Return [X, Y] of the center of cell containing provided text 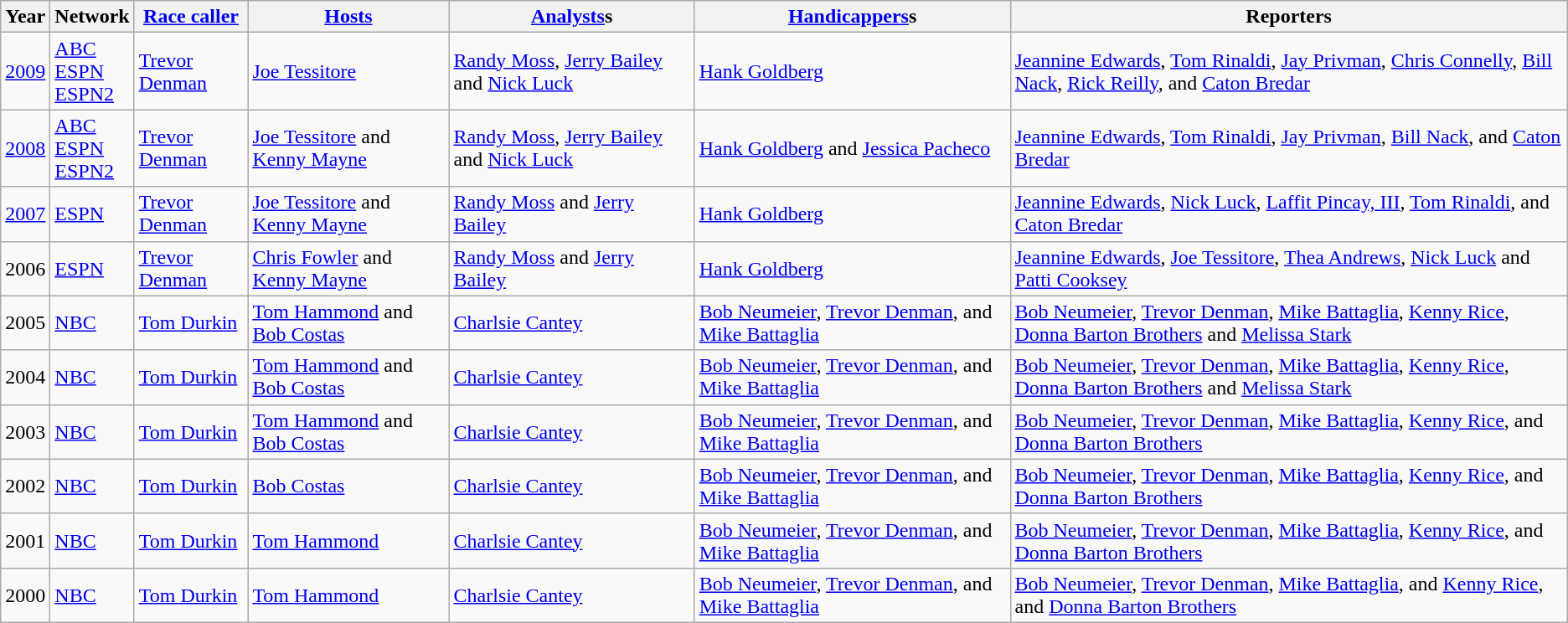
Analystss [571, 17]
Jeannine Edwards, Tom Rinaldi, Jay Privman, Chris Connelly, Bill Nack, Rick Reilly, and Caton Bredar [1288, 71]
Hosts [348, 17]
Year [25, 17]
Chris Fowler and Kenny Mayne [348, 268]
2007 [25, 214]
2000 [25, 595]
Hank Goldberg and Jessica Pacheco [853, 148]
2008 [25, 148]
2006 [25, 268]
2005 [25, 323]
Jeannine Edwards, Joe Tessitore, Thea Andrews, Nick Luck and Patti Cooksey [1288, 268]
Network [92, 17]
2002 [25, 486]
Bob Neumeier, Trevor Denman, Mike Battaglia, and Kenny Rice, and Donna Barton Brothers [1288, 595]
2001 [25, 541]
2003 [25, 432]
Handicapperss [853, 17]
2009 [25, 71]
2004 [25, 377]
Bob Costas [348, 486]
Jeannine Edwards, Nick Luck, Laffit Pincay, III, Tom Rinaldi, and Caton Bredar [1288, 214]
Joe Tessitore [348, 71]
Reporters [1288, 17]
Jeannine Edwards, Tom Rinaldi, Jay Privman, Bill Nack, and Caton Bredar [1288, 148]
Race caller [191, 17]
